Scan for the cell matching the given text and deliver its [X, Y] coordinate at center. 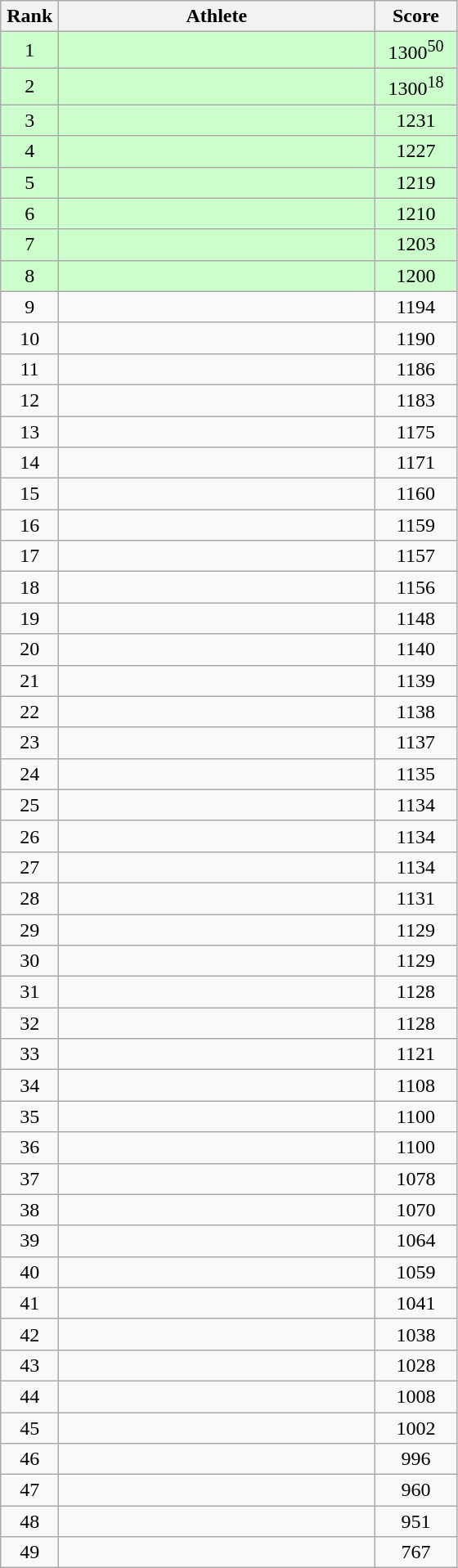
33 [29, 1054]
5 [29, 182]
34 [29, 1085]
24 [29, 774]
1008 [415, 1396]
16 [29, 525]
1156 [415, 587]
Athlete [217, 16]
22 [29, 712]
7 [29, 245]
1 [29, 51]
1070 [415, 1210]
1171 [415, 463]
44 [29, 1396]
20 [29, 649]
28 [29, 898]
1219 [415, 182]
48 [29, 1521]
130050 [415, 51]
1028 [415, 1365]
18 [29, 587]
13 [29, 432]
1059 [415, 1272]
1135 [415, 774]
1140 [415, 649]
1231 [415, 120]
1186 [415, 369]
1139 [415, 681]
1194 [415, 307]
1159 [415, 525]
1038 [415, 1334]
1131 [415, 898]
9 [29, 307]
3 [29, 120]
1121 [415, 1054]
38 [29, 1210]
1138 [415, 712]
Score [415, 16]
27 [29, 867]
1137 [415, 743]
21 [29, 681]
6 [29, 213]
1227 [415, 151]
1175 [415, 432]
40 [29, 1272]
42 [29, 1334]
49 [29, 1552]
39 [29, 1241]
15 [29, 494]
8 [29, 276]
37 [29, 1179]
2 [29, 87]
14 [29, 463]
1041 [415, 1303]
1190 [415, 338]
1203 [415, 245]
30 [29, 961]
767 [415, 1552]
23 [29, 743]
41 [29, 1303]
1108 [415, 1085]
43 [29, 1365]
1157 [415, 556]
35 [29, 1116]
47 [29, 1490]
36 [29, 1148]
11 [29, 369]
46 [29, 1459]
996 [415, 1459]
12 [29, 400]
17 [29, 556]
1160 [415, 494]
32 [29, 1023]
1064 [415, 1241]
45 [29, 1428]
960 [415, 1490]
31 [29, 992]
10 [29, 338]
29 [29, 930]
1210 [415, 213]
4 [29, 151]
19 [29, 618]
1078 [415, 1179]
1002 [415, 1428]
951 [415, 1521]
25 [29, 805]
1183 [415, 400]
26 [29, 836]
Rank [29, 16]
1200 [415, 276]
130018 [415, 87]
1148 [415, 618]
